Extract the (X, Y) coordinate from the center of the cell holding the provided text.  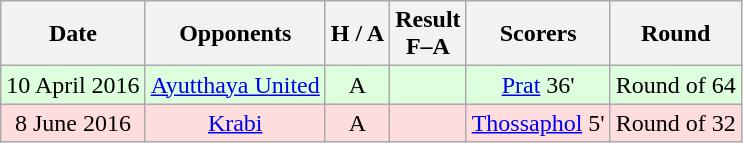
8 June 2016 (73, 123)
Ayutthaya United (235, 85)
10 April 2016 (73, 85)
Scorers (538, 34)
Round (676, 34)
Date (73, 34)
ResultF–A (428, 34)
Round of 64 (676, 85)
Round of 32 (676, 123)
Opponents (235, 34)
Thossaphol 5' (538, 123)
Krabi (235, 123)
H / A (357, 34)
Prat 36' (538, 85)
